Determine the [X, Y] coordinate at the center of the cell enclosing the given text.  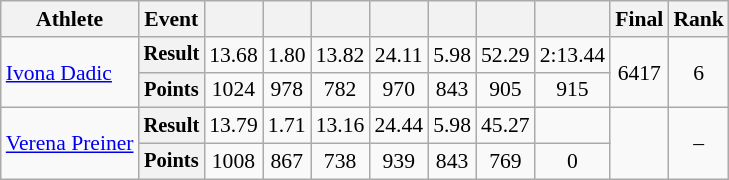
Ivona Dadic [70, 72]
1.71 [287, 126]
6417 [639, 72]
0 [572, 162]
45.27 [506, 126]
52.29 [506, 55]
939 [398, 162]
867 [287, 162]
915 [572, 90]
905 [506, 90]
13.79 [234, 126]
978 [287, 90]
Verena Preiner [70, 144]
970 [398, 90]
Final [639, 19]
1024 [234, 90]
Athlete [70, 19]
769 [506, 162]
– [698, 144]
6 [698, 72]
13.16 [340, 126]
782 [340, 90]
2:13.44 [572, 55]
13.68 [234, 55]
1008 [234, 162]
1.80 [287, 55]
13.82 [340, 55]
Event [172, 19]
24.44 [398, 126]
738 [340, 162]
Rank [698, 19]
24.11 [398, 55]
